For the text-containing cell, return its midpoint in [X, Y] coordinate format. 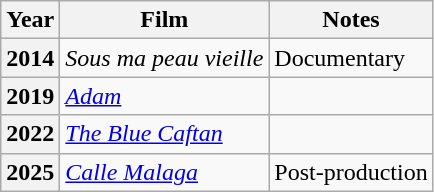
Sous ma peau vieille [164, 58]
The Blue Caftan [164, 134]
Documentary [351, 58]
Post-production [351, 172]
Calle Malaga [164, 172]
2022 [30, 134]
Year [30, 20]
2014 [30, 58]
2019 [30, 96]
Film [164, 20]
2025 [30, 172]
Notes [351, 20]
Adam [164, 96]
